From the cell containing the given text, extract its center point as (x, y) coordinate. 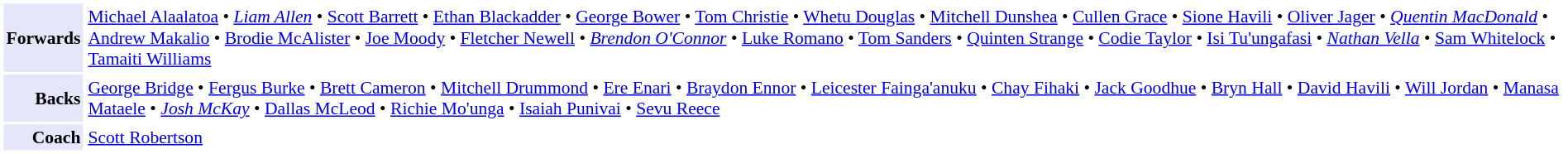
Forwards (43, 37)
Backs (43, 98)
Scott Robertson (825, 137)
Coach (43, 137)
